Capture the cell that displays the provided text and extract its (x, y) central coordinate. 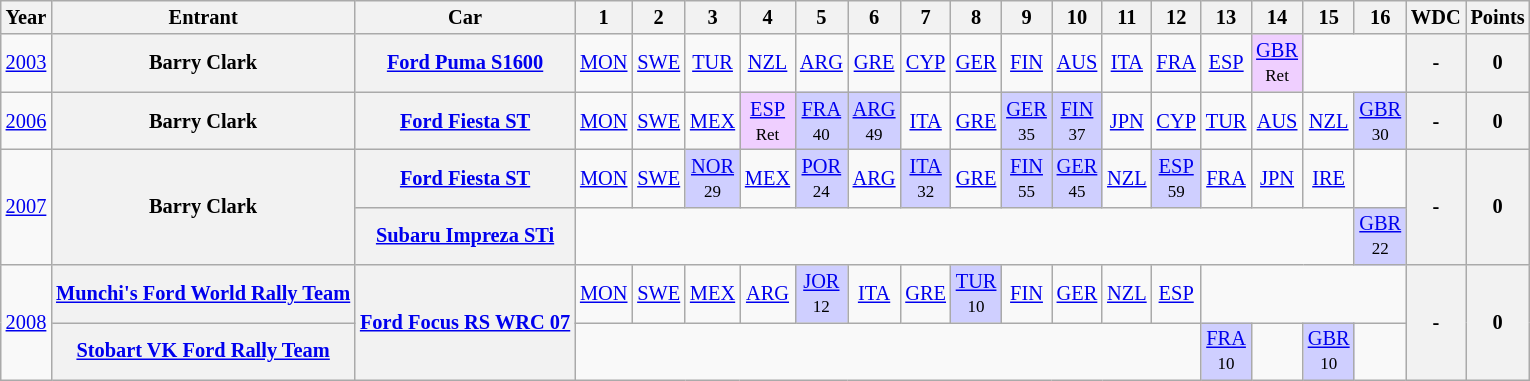
6 (874, 17)
GER35 (1026, 121)
Stobart VK Ford Rally Team (203, 351)
FRA40 (822, 121)
Points (1498, 17)
WDC (1436, 17)
FIN55 (1026, 178)
Year (26, 17)
ESP59 (1176, 178)
9 (1026, 17)
7 (925, 17)
Ford Puma S1600 (465, 63)
FIN37 (1077, 121)
2 (658, 17)
16 (1380, 17)
1 (604, 17)
10 (1077, 17)
Entrant (203, 17)
11 (1126, 17)
NOR29 (712, 178)
GER45 (1077, 178)
2008 (26, 322)
12 (1176, 17)
2003 (26, 63)
ESPRet (768, 121)
ITA32 (925, 178)
GBRRet (1277, 63)
8 (976, 17)
GBR30 (1380, 121)
IRE (1329, 178)
15 (1329, 17)
13 (1226, 17)
GBR22 (1380, 236)
GBR10 (1329, 351)
5 (822, 17)
3 (712, 17)
2007 (26, 206)
Munchi's Ford World Rally Team (203, 294)
TUR10 (976, 294)
ARG49 (874, 121)
Subaru Impreza STi (465, 236)
FRA10 (1226, 351)
JOR12 (822, 294)
POR24 (822, 178)
14 (1277, 17)
Car (465, 17)
2006 (26, 121)
4 (768, 17)
Ford Focus RS WRC 07 (465, 322)
